Detect which cell encompasses the target text, then output its [X, Y] center coordinate. 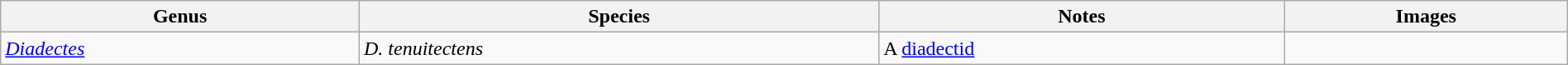
Diadectes [180, 48]
Species [619, 17]
Notes [1082, 17]
Genus [180, 17]
D. tenuitectens [619, 48]
A diadectid [1082, 48]
Images [1426, 17]
